Output the [x, y] coordinate of the center of the cell containing the given text.  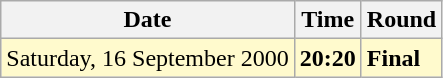
Final [401, 58]
Round [401, 20]
Date [148, 20]
Saturday, 16 September 2000 [148, 58]
Time [328, 20]
20:20 [328, 58]
